From the cell containing the given text, extract its center point as [x, y] coordinate. 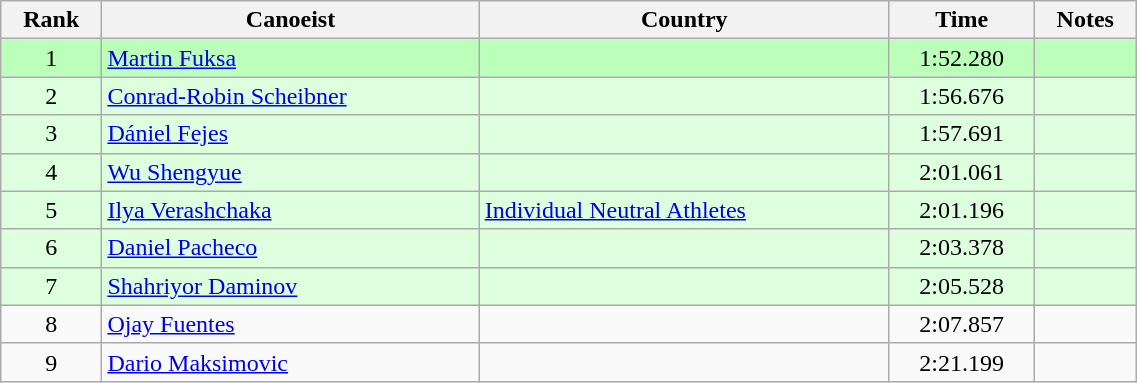
4 [52, 172]
Rank [52, 20]
2 [52, 96]
Daniel Pacheco [290, 248]
3 [52, 134]
2:01.061 [961, 172]
Country [684, 20]
2:21.199 [961, 362]
6 [52, 248]
Wu Shengyue [290, 172]
1 [52, 58]
Time [961, 20]
5 [52, 210]
8 [52, 324]
Canoeist [290, 20]
9 [52, 362]
2:03.378 [961, 248]
1:57.691 [961, 134]
Martin Fuksa [290, 58]
Dario Maksimovic [290, 362]
1:56.676 [961, 96]
Notes [1086, 20]
Dániel Fejes [290, 134]
1:52.280 [961, 58]
Ojay Fuentes [290, 324]
2:05.528 [961, 286]
7 [52, 286]
2:07.857 [961, 324]
Shahriyor Daminov [290, 286]
Conrad-Robin Scheibner [290, 96]
2:01.196 [961, 210]
Ilya Verashchaka [290, 210]
Individual Neutral Athletes [684, 210]
